Search for the cell housing the specified text and yield its (x, y) center coordinate. 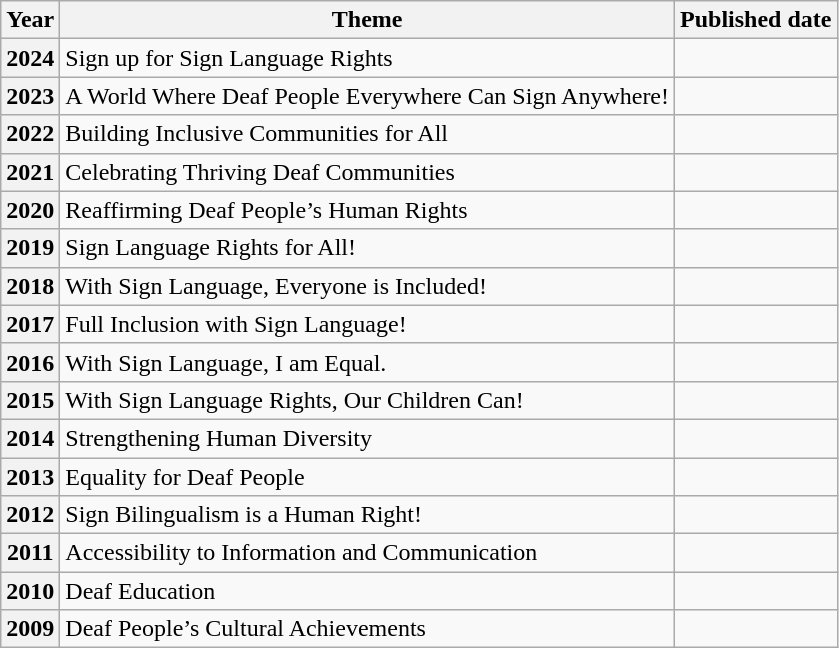
Theme (368, 20)
2011 (30, 553)
With Sign Language, I am Equal. (368, 362)
With Sign Language Rights, Our Children Can! (368, 400)
2009 (30, 629)
Sign Bilingualism is a Human Right! (368, 515)
Deaf People’s Cultural Achievements (368, 629)
2018 (30, 286)
2024 (30, 58)
2021 (30, 172)
2022 (30, 134)
Published date (756, 20)
2012 (30, 515)
Deaf Education (368, 591)
2014 (30, 438)
Sign up for Sign Language Rights (368, 58)
Equality for Deaf People (368, 477)
Building Inclusive Communities for All (368, 134)
2023 (30, 96)
Sign Language Rights for All! (368, 248)
2015 (30, 400)
A World Where Deaf People Everywhere Can Sign Anywhere! (368, 96)
2019 (30, 248)
Strengthening Human Diversity (368, 438)
Full Inclusion with Sign Language! (368, 324)
2020 (30, 210)
2013 (30, 477)
Accessibility to Information and Communication (368, 553)
With Sign Language, Everyone is Included! (368, 286)
2017 (30, 324)
Reaffirming Deaf People’s Human Rights (368, 210)
2010 (30, 591)
2016 (30, 362)
Year (30, 20)
Celebrating Thriving Deaf Communities (368, 172)
